Identify which cell holds the provided text, then report its (x, y) central coordinate. 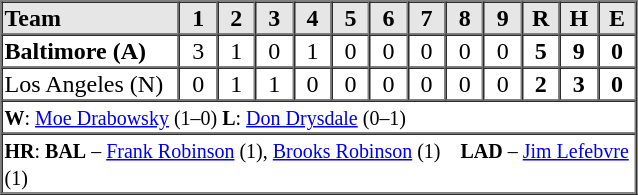
HR: BAL – Frank Robinson (1), Brooks Robinson (1) LAD – Jim Lefebvre (1) (319, 164)
4 (312, 18)
Los Angeles (N) (91, 84)
R (541, 18)
W: Moe Drabowsky (1–0) L: Don Drysdale (0–1) (319, 116)
6 (388, 18)
Team (91, 18)
E (617, 18)
8 (465, 18)
H (579, 18)
Baltimore (A) (91, 50)
7 (427, 18)
